Identify which cell holds the provided text, then report its [X, Y] central coordinate. 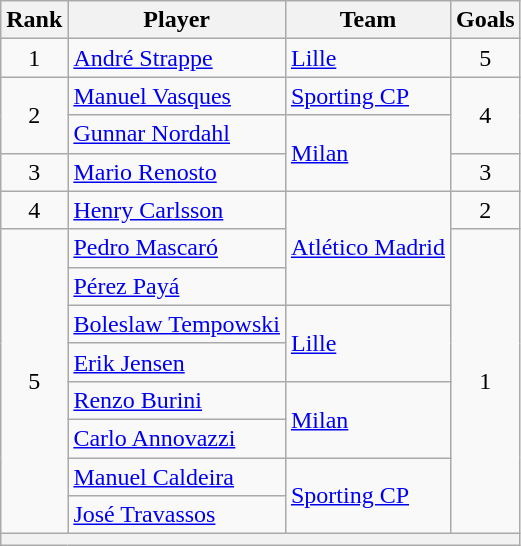
André Strappe [177, 58]
Pedro Mascaró [177, 248]
Manuel Caldeira [177, 477]
Player [177, 20]
Boleslaw Tempowski [177, 324]
Atlético Madrid [368, 248]
Goals [485, 20]
Team [368, 20]
Rank [34, 20]
Renzo Burini [177, 400]
José Travassos [177, 515]
Carlo Annovazzi [177, 438]
Erik Jensen [177, 362]
Pérez Payá [177, 286]
Gunnar Nordahl [177, 134]
Henry Carlsson [177, 210]
Mario Renosto [177, 172]
Manuel Vasques [177, 96]
